Pinpoint the cell where the given text exists, returning its [X, Y] midpoint coordinate. 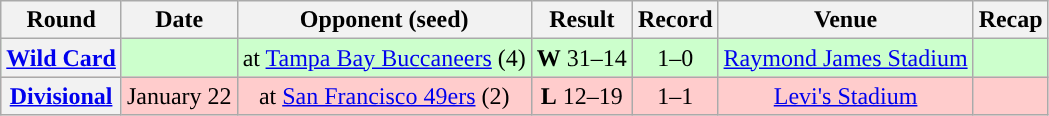
Venue [846, 20]
at Tampa Bay Buccaneers (4) [384, 58]
W 31–14 [582, 58]
Divisional [62, 96]
Recap [1010, 20]
Raymond James Stadium [846, 58]
January 22 [179, 96]
Round [62, 20]
1–1 [675, 96]
Date [179, 20]
1–0 [675, 58]
at San Francisco 49ers (2) [384, 96]
Opponent (seed) [384, 20]
Result [582, 20]
Levi's Stadium [846, 96]
Wild Card [62, 58]
L 12–19 [582, 96]
Record [675, 20]
